Locate the cell with the specified text and output its [x, y] center coordinate. 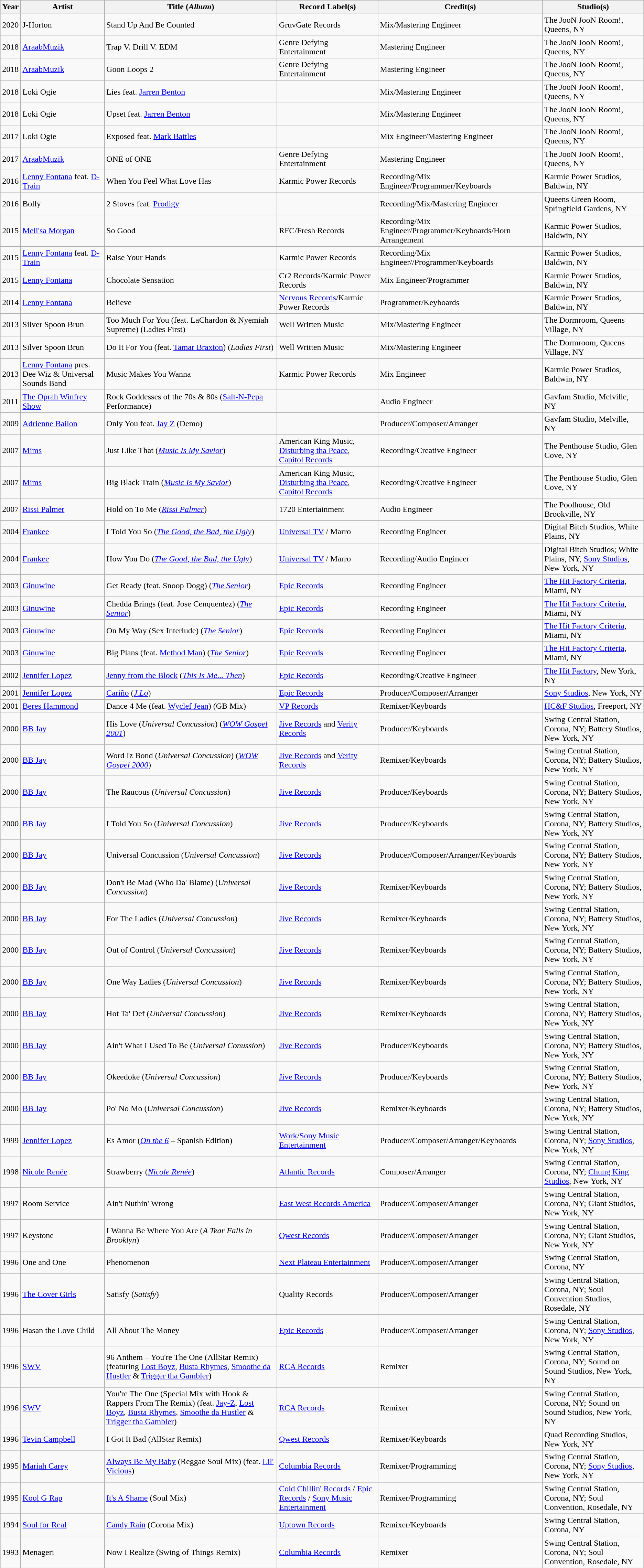
Mariah Carey [63, 1466]
2011 [10, 401]
J-Horton [63, 25]
Chocolate Sensation [191, 280]
Room Service [63, 1204]
2014 [10, 303]
ONE of ONE [191, 159]
Work/Sony Music Entertainment [328, 1140]
Artist [63, 7]
Okeedoke (Universal Concussion) [191, 1077]
His Love (Universal Concussion) (WOW Gospel 2001) [191, 729]
Title (Album) [191, 7]
Nervous Records/Karmic Power Records [328, 303]
2 Stoves feat. Prodigy [191, 204]
Swing Central Station, Corona, NY; Soul Convention Studios, Rosedale, NY [593, 1294]
So Good [191, 230]
One Way Ladies (Universal Concussion) [191, 982]
Quality Records [328, 1294]
Digital Bitch Studios, White Plains, NY [593, 532]
Big Plans (feat. Method Man) (The Senior) [191, 653]
Recording/Mix/Mastering Engineer [460, 204]
Stand Up And Be Counted [191, 25]
Recording/Mix Engineer/Programmer/Keyboards/Horn Arrangement [460, 230]
Satisfy (Satisfy) [191, 1294]
Digital Bitch Studios; White Plains, NY, Sony Studios, New York, NY [593, 559]
Ain't What I Used To Be (Universal Conussion) [191, 1045]
Music Makes You Wanna [191, 374]
Rock Goddesses of the 70s & 80s (Salt-N-Pepa Performance) [191, 401]
Don't Be Mad (Who Da' Blame) (Universal Concussion) [191, 887]
Word Iz Bond (Universal Concussion) (WOW Gospel 2000) [191, 760]
Cr2 Records/Karmic Power Records [328, 280]
Nicole Renée [63, 1172]
All About The Money [191, 1330]
Mix Engineer/Mastering Engineer [460, 136]
Too Much For You (feat. LaChardon & Nyemiah Supreme) (Ladies First) [191, 325]
Exposed feat. Mark Battles [191, 136]
It's A Shame (Soul Mix) [191, 1498]
Queens Green Room, Springfield Gardens, NY [593, 204]
HC&F Studios, Freeport, NY [593, 706]
Studio(s) [593, 7]
Cold Chillin' Records / Epic Records / Sony Music Entertainment [328, 1498]
On My Way (Sex Interlude) (The Senior) [191, 630]
Credit(s) [460, 7]
RFC/Fresh Records [328, 230]
Composer/Arranger [460, 1172]
East West Records America [328, 1204]
Do It For You (feat. Tamar Braxton) (Ladies First) [191, 347]
Programmer/Keyboards [460, 303]
Jenny from the Block (This Is Me... Then) [191, 675]
1998 [10, 1172]
I Wanna Be Where You Are (A Tear Falls in Brooklyn) [191, 1235]
Uptown Records [328, 1525]
Recording/Mix Engineer/Programmer/Keyboards [460, 181]
Out of Control (Universal Concussion) [191, 950]
The Hit Factory, New York, NY [593, 675]
1993 [10, 1552]
Menageri [63, 1552]
Recording/Mix Engineer//Programmer/Keyboards [460, 257]
I Told You So (Universal Concussion) [191, 824]
One and One [63, 1263]
Dance 4 Me (feat. Wyclef Jean) (GB Mix) [191, 706]
Cariño (J.Lo) [191, 693]
Just Like That (Music Is My Savior) [191, 451]
Po' No Mo (Universal Concussion) [191, 1108]
Candy Rain (Corona Mix) [191, 1525]
Strawberry (Nicole Renée) [191, 1172]
Record Label(s) [328, 7]
Soul for Real [63, 1525]
How You Do (The Good, the Bad, the Ugly) [191, 559]
2009 [10, 424]
Adrienne Bailon [63, 424]
GruvGate Records [328, 25]
96 Anthem – You're The One (AllStar Remix) (featuring Lost Boyz, Busta Rhymes, Smoothe da Hustler & Trigger tha Gambler) [191, 1366]
Beres Hammond [63, 706]
Get Ready (feat. Snoop Dogg) (The Senior) [191, 586]
Phenomenon [191, 1263]
Sony Studios, New York, NY [593, 693]
Hold on To Me (Rissi Palmer) [191, 509]
Hot Ta' Def (Universal Concussion) [191, 1013]
1994 [10, 1525]
Tevin Campbell [63, 1439]
Keystone [63, 1235]
Bolly [63, 204]
The Oprah Winfrey Show [63, 401]
Recording/Audio Engineer [460, 559]
VP Records [328, 706]
Now I Realize (Swing of Things Remix) [191, 1552]
Goon Loops 2 [191, 69]
Swing Central Station, Corona, NY; Chung King Studios, New York, NY [593, 1172]
The Poolhouse, Old Brookville, NY [593, 509]
1720 Entertainment [328, 509]
For The Ladies (Universal Concussion) [191, 919]
Only You feat. Jay Z (Demo) [191, 424]
Meli'sa Morgan [63, 230]
Lies feat. Jarren Benton [191, 92]
Atlantic Records [328, 1172]
Chedda Brings (feat. Jose Cenquentez) (The Senior) [191, 608]
Trap V. Drill V. EDM [191, 47]
2020 [10, 25]
You're The One (Special Mix with Hook & Rappers From The Remix) (feat. Jay-Z, Lost Boyz, Busta Rhymes, Smoothe da Hustler & Trigger tha Gambler) [191, 1408]
The Cover Girls [63, 1294]
1999 [10, 1140]
Always Be My Baby (Reggae Soul Mix) (feat. Lil' Vicious) [191, 1466]
I Got It Bad (AllStar Remix) [191, 1439]
Es Amor (On the 6 – Spanish Edition) [191, 1140]
The Raucous (Universal Concussion) [191, 792]
Mix Engineer [460, 374]
Upset feat. Jarren Benton [191, 114]
Raise Your Hands [191, 257]
Hasan the Love Child [63, 1330]
Kool G Rap [63, 1498]
Big Black Train (Music Is My Savior) [191, 482]
When You Feel What Love Has [191, 181]
Year [10, 7]
Ain't Nuthin' Wrong [191, 1204]
Rissi Palmer [63, 509]
Next Plateau Entertainment [328, 1263]
Universal Concussion (Universal Concussion) [191, 855]
I Told You So (The Good, the Bad, the Ugly) [191, 532]
Mix Engineer/Programmer [460, 280]
2002 [10, 675]
Lenny Fontana pres. Dee Wiz & Universal Sounds Band [63, 374]
Believe [191, 303]
Quad Recording Studios, New York, NY [593, 1439]
